Find where the given text appears and provide that cell's center as (x, y) coordinate. 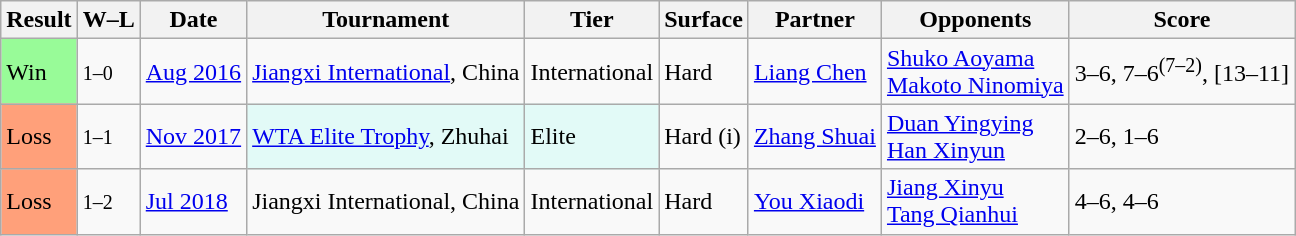
W–L (108, 20)
Shuko Aoyama Makoto Ninomiya (975, 72)
Result (39, 20)
Surface (704, 20)
Jul 2018 (193, 202)
4–6, 4–6 (1182, 202)
Date (193, 20)
You Xiaodi (814, 202)
Partner (814, 20)
Hard (i) (704, 136)
1–1 (108, 136)
1–0 (108, 72)
2–6, 1–6 (1182, 136)
Tournament (386, 20)
WTA Elite Trophy, Zhuhai (386, 136)
Score (1182, 20)
Tier (592, 20)
Zhang Shuai (814, 136)
3–6, 7–6(7–2), [13–11] (1182, 72)
Elite (592, 136)
Aug 2016 (193, 72)
Nov 2017 (193, 136)
Liang Chen (814, 72)
Duan Yingying Han Xinyun (975, 136)
Win (39, 72)
Jiang Xinyu Tang Qianhui (975, 202)
1–2 (108, 202)
Opponents (975, 20)
